Detect which cell encompasses the target text, then output its [X, Y] center coordinate. 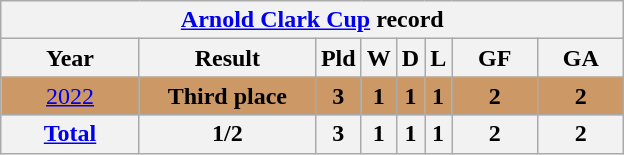
Year [70, 58]
1/2 [227, 134]
Third place [227, 96]
W [378, 58]
Total [70, 134]
2022 [70, 96]
Pld [338, 58]
D [410, 58]
GA [581, 58]
GF [495, 58]
L [438, 58]
Arnold Clark Cup record [312, 20]
Result [227, 58]
